Return [X, Y] of the center of cell containing provided text 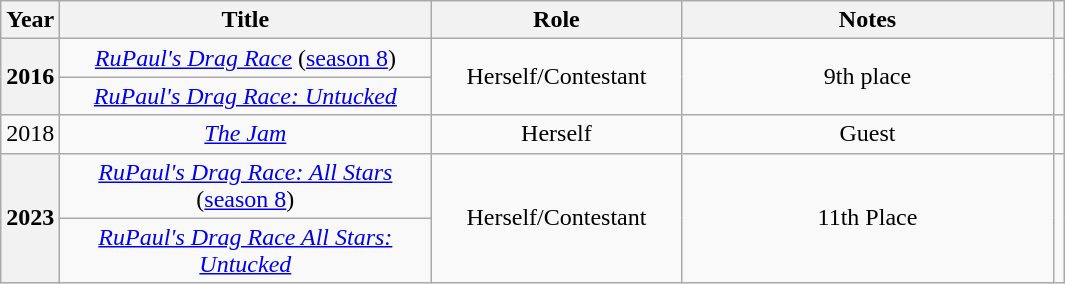
9th place [868, 77]
2018 [30, 134]
RuPaul's Drag Race: Untucked [246, 96]
11th Place [868, 218]
RuPaul's Drag Race (season 8) [246, 58]
The Jam [246, 134]
Role [556, 20]
Title [246, 20]
2016 [30, 77]
Year [30, 20]
RuPaul's Drag Race: All Stars (season 8) [246, 186]
2023 [30, 218]
Guest [868, 134]
RuPaul's Drag Race All Stars: Untucked [246, 250]
Notes [868, 20]
Herself [556, 134]
